Find where the given text appears and provide that cell's center as (x, y) coordinate. 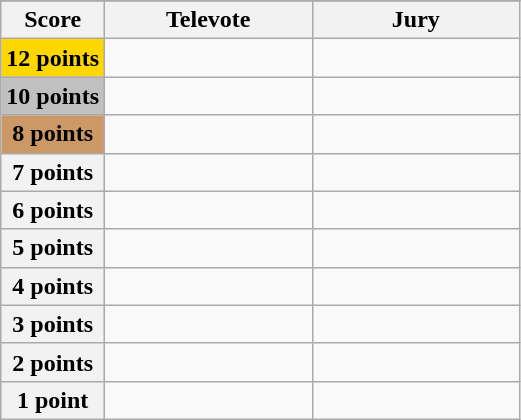
5 points (53, 248)
6 points (53, 210)
2 points (53, 362)
Jury (416, 20)
1 point (53, 400)
10 points (53, 96)
3 points (53, 324)
4 points (53, 286)
12 points (53, 58)
7 points (53, 172)
Score (53, 20)
Televote (209, 20)
8 points (53, 134)
